Detect which cell encompasses the target text, then output its (X, Y) center coordinate. 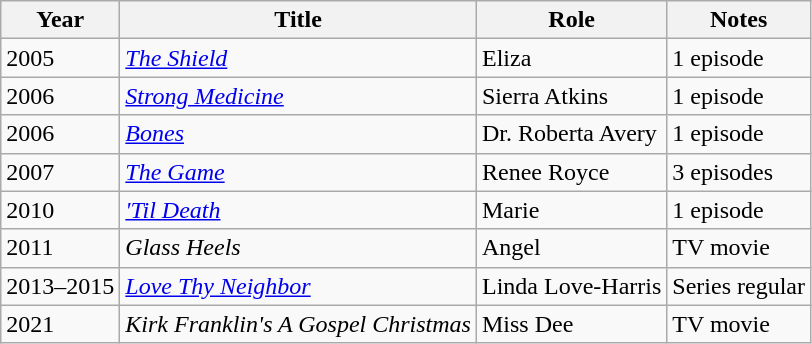
Love Thy Neighbor (298, 286)
Series regular (739, 286)
2013–2015 (60, 286)
Title (298, 20)
Strong Medicine (298, 96)
Role (571, 20)
Sierra Atkins (571, 96)
Linda Love-Harris (571, 286)
2007 (60, 172)
Miss Dee (571, 324)
2005 (60, 58)
Year (60, 20)
The Shield (298, 58)
Kirk Franklin's A Gospel Christmas (298, 324)
Bones (298, 134)
Notes (739, 20)
2021 (60, 324)
Eliza (571, 58)
The Game (298, 172)
Dr. Roberta Avery (571, 134)
Renee Royce (571, 172)
'Til Death (298, 210)
Glass Heels (298, 248)
Marie (571, 210)
2010 (60, 210)
2011 (60, 248)
Angel (571, 248)
3 episodes (739, 172)
